For the text-containing cell, return its midpoint in [X, Y] coordinate format. 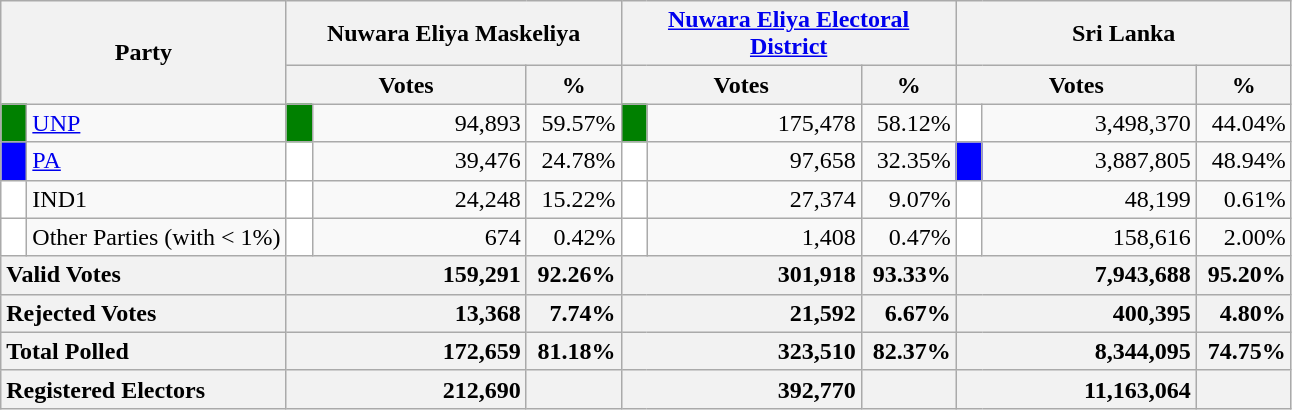
2.00% [1244, 237]
44.04% [1244, 123]
Other Parties (with < 1%) [156, 237]
392,770 [741, 389]
0.42% [574, 237]
11,163,064 [1076, 389]
94,893 [419, 123]
Total Polled [144, 351]
158,616 [1089, 237]
15.22% [574, 199]
58.12% [908, 123]
Sri Lanka [1124, 34]
7,943,688 [1076, 275]
74.75% [1244, 351]
92.26% [574, 275]
82.37% [908, 351]
1,408 [754, 237]
95.20% [1244, 275]
175,478 [754, 123]
0.61% [1244, 199]
4.80% [1244, 313]
9.07% [908, 199]
48.94% [1244, 161]
7.74% [574, 313]
Party [144, 52]
323,510 [741, 351]
IND1 [156, 199]
Registered Electors [144, 389]
0.47% [908, 237]
8,344,095 [1076, 351]
21,592 [741, 313]
93.33% [908, 275]
3,887,805 [1089, 161]
PA [156, 161]
Rejected Votes [144, 313]
13,368 [406, 313]
24.78% [574, 161]
Nuwara Eliya Maskeliya [454, 34]
212,690 [406, 389]
UNP [156, 123]
Nuwara Eliya Electoral District [788, 34]
81.18% [574, 351]
400,395 [1076, 313]
301,918 [741, 275]
59.57% [574, 123]
97,658 [754, 161]
3,498,370 [1089, 123]
24,248 [419, 199]
6.67% [908, 313]
172,659 [406, 351]
32.35% [908, 161]
39,476 [419, 161]
48,199 [1089, 199]
Valid Votes [144, 275]
27,374 [754, 199]
674 [419, 237]
159,291 [406, 275]
